Detect which cell encompasses the target text, then output its [x, y] center coordinate. 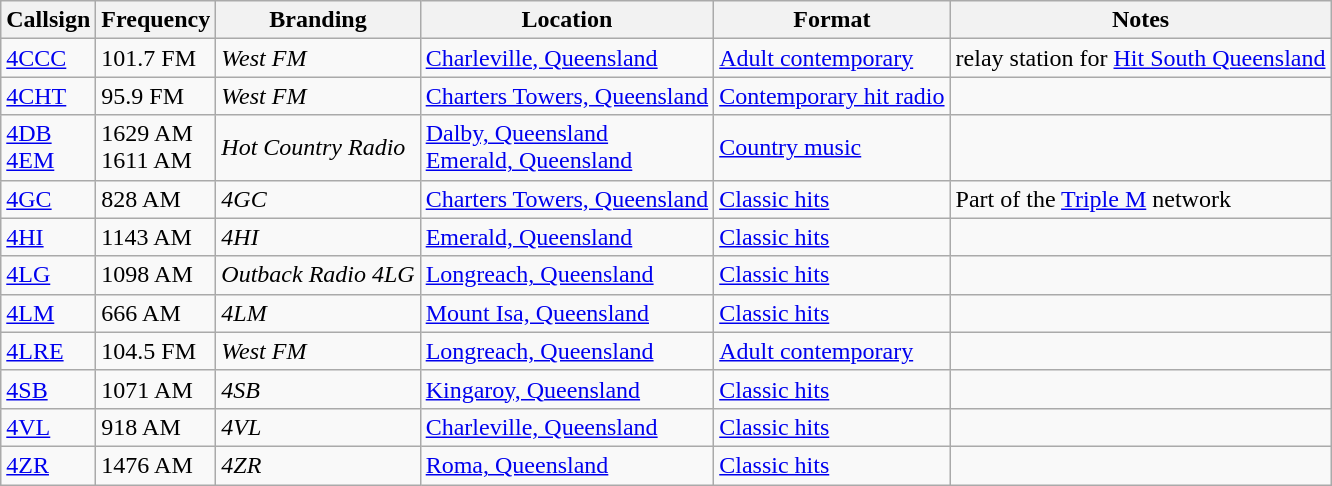
101.7 FM [156, 58]
Dalby, QueenslandEmerald, Queensland [567, 148]
Callsign [48, 20]
95.9 FM [156, 96]
Roma, Queensland [567, 465]
Format [832, 20]
Branding [318, 20]
918 AM [156, 427]
4CHT [48, 96]
Frequency [156, 20]
Kingaroy, Queensland [567, 389]
Notes [1140, 20]
Mount Isa, Queensland [567, 313]
Outback Radio 4LG [318, 275]
104.5 FM [156, 351]
666 AM [156, 313]
Location [567, 20]
4DB4EM [48, 148]
4LG [48, 275]
1098 AM [156, 275]
4CCC [48, 58]
1143 AM [156, 237]
Hot Country Radio [318, 148]
1071 AM [156, 389]
1476 AM [156, 465]
relay station for Hit South Queensland [1140, 58]
1629 AM1611 AM [156, 148]
Part of the Triple M network [1140, 199]
Country music [832, 148]
828 AM [156, 199]
Emerald, Queensland [567, 237]
4LRE [48, 351]
Contemporary hit radio [832, 96]
